Output the (x, y) coordinate of the center of the cell containing the given text.  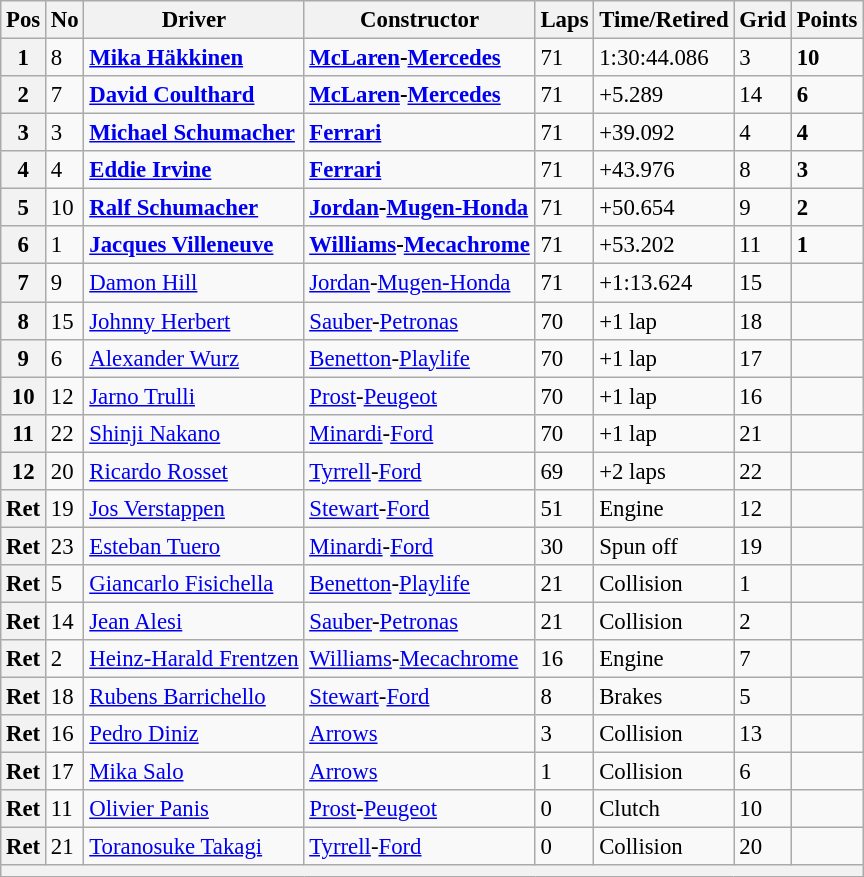
Esteban Tuero (194, 546)
51 (564, 509)
Toranosuke Takagi (194, 847)
Mika Salo (194, 772)
+50.654 (664, 208)
Grid (762, 20)
Constructor (420, 20)
23 (65, 546)
Points (826, 20)
Pos (24, 20)
+53.202 (664, 245)
Michael Schumacher (194, 133)
Giancarlo Fisichella (194, 584)
Johnny Herbert (194, 321)
Jos Verstappen (194, 509)
Damon Hill (194, 283)
1:30:44.086 (664, 58)
Alexander Wurz (194, 358)
Spun off (664, 546)
Jean Alesi (194, 621)
Rubens Barrichello (194, 697)
+1:13.624 (664, 283)
Shinji Nakano (194, 433)
No (65, 20)
+5.289 (664, 95)
Olivier Panis (194, 809)
Laps (564, 20)
Time/Retired (664, 20)
Mika Häkkinen (194, 58)
Jacques Villeneuve (194, 245)
Heinz-Harald Frentzen (194, 659)
Eddie Irvine (194, 170)
Ricardo Rosset (194, 471)
+39.092 (664, 133)
Pedro Diniz (194, 734)
David Coulthard (194, 95)
Ralf Schumacher (194, 208)
+43.976 (664, 170)
+2 laps (664, 471)
69 (564, 471)
13 (762, 734)
Jarno Trulli (194, 396)
Driver (194, 20)
Clutch (664, 809)
Brakes (664, 697)
30 (564, 546)
